Locate the cell with the specified text and output its [x, y] center coordinate. 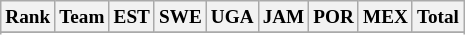
Total [438, 17]
Team [82, 17]
SWE [180, 17]
Rank [28, 17]
JAM [284, 17]
POR [334, 17]
UGA [232, 17]
MEX [385, 17]
EST [132, 17]
